From the cell containing the given text, extract its center point as [X, Y] coordinate. 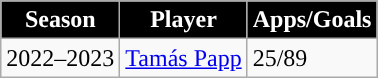
Season [60, 20]
Apps/Goals [312, 20]
Player [184, 20]
Tamás Papp [184, 58]
2022–2023 [60, 58]
25/89 [312, 58]
